Capture the cell that displays the provided text and extract its [x, y] central coordinate. 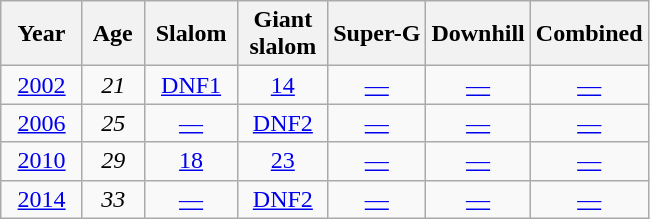
21 [113, 85]
Year [42, 34]
Slalom [191, 34]
Super-G [377, 34]
23 [283, 161]
Age [113, 34]
18 [191, 161]
25 [113, 123]
2010 [42, 161]
DNF1 [191, 85]
29 [113, 161]
14 [283, 85]
Downhill [478, 34]
2014 [42, 199]
Combined [589, 34]
2002 [42, 85]
33 [113, 199]
2006 [42, 123]
Giant slalom [283, 34]
